Determine the (x, y) coordinate at the center of the cell enclosing the given text.  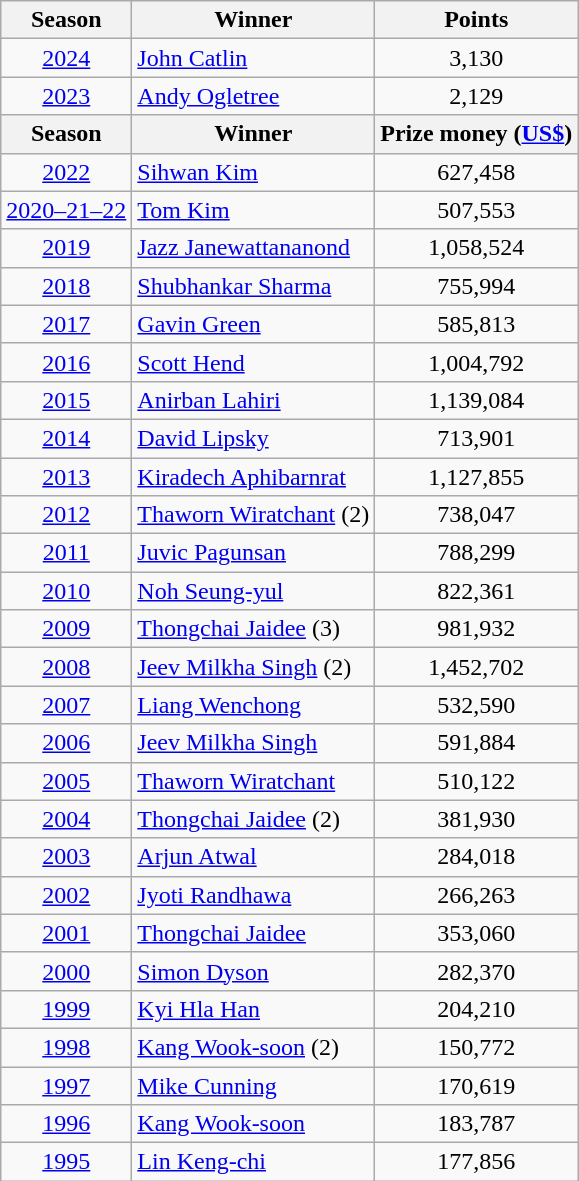
170,619 (476, 1085)
2003 (66, 857)
381,930 (476, 819)
2004 (66, 819)
1999 (66, 1009)
1,127,855 (476, 477)
788,299 (476, 553)
532,590 (476, 705)
Kyi Hla Han (254, 1009)
Points (476, 20)
Prize money (US$) (476, 134)
2017 (66, 324)
2002 (66, 895)
2010 (66, 591)
2015 (66, 400)
Anirban Lahiri (254, 400)
2000 (66, 971)
Jyoti Randhawa (254, 895)
Juvic Pagunsan (254, 553)
2024 (66, 58)
Kang Wook-soon (254, 1124)
1,452,702 (476, 667)
282,370 (476, 971)
1,139,084 (476, 400)
2020–21–22 (66, 210)
Andy Ogletree (254, 96)
Jeev Milkha Singh (254, 743)
507,553 (476, 210)
Jazz Janewattananond (254, 248)
2023 (66, 96)
John Catlin (254, 58)
1998 (66, 1047)
2022 (66, 172)
284,018 (476, 857)
Jeev Milkha Singh (2) (254, 667)
2013 (66, 477)
Sihwan Kim (254, 172)
2007 (66, 705)
Mike Cunning (254, 1085)
150,772 (476, 1047)
266,263 (476, 895)
713,901 (476, 438)
2009 (66, 629)
1,058,524 (476, 248)
177,856 (476, 1162)
2019 (66, 248)
David Lipsky (254, 438)
1995 (66, 1162)
Shubhankar Sharma (254, 286)
2006 (66, 743)
Thongchai Jaidee (2) (254, 819)
2018 (66, 286)
1996 (66, 1124)
591,884 (476, 743)
738,047 (476, 515)
3,130 (476, 58)
183,787 (476, 1124)
Simon Dyson (254, 971)
Thongchai Jaidee (254, 933)
204,210 (476, 1009)
755,994 (476, 286)
2014 (66, 438)
Liang Wenchong (254, 705)
2008 (66, 667)
Thaworn Wiratchant (2) (254, 515)
510,122 (476, 781)
1,004,792 (476, 362)
2005 (66, 781)
Lin Keng-chi (254, 1162)
Scott Hend (254, 362)
Tom Kim (254, 210)
1997 (66, 1085)
2012 (66, 515)
2011 (66, 553)
Kiradech Aphibarnrat (254, 477)
585,813 (476, 324)
Noh Seung-yul (254, 591)
Thongchai Jaidee (3) (254, 629)
Gavin Green (254, 324)
Kang Wook-soon (2) (254, 1047)
822,361 (476, 591)
2001 (66, 933)
Thaworn Wiratchant (254, 781)
Arjun Atwal (254, 857)
2,129 (476, 96)
353,060 (476, 933)
627,458 (476, 172)
981,932 (476, 629)
2016 (66, 362)
